Pinpoint the cell where the given text exists, returning its [X, Y] midpoint coordinate. 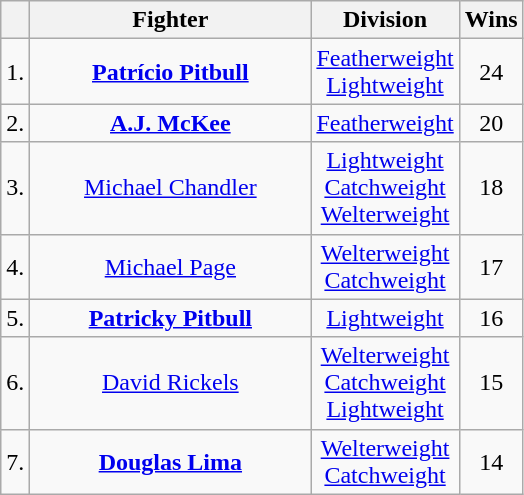
WelterweightCatchweightLightweight [385, 383]
Patricky Pitbull [170, 318]
Michael Page [170, 266]
24 [491, 72]
15 [491, 383]
FeatherweightLightweight [385, 72]
5. [16, 318]
David Rickels [170, 383]
Lightweight [385, 318]
Michael Chandler [170, 188]
7. [16, 462]
18 [491, 188]
Division [385, 20]
Fighter [170, 20]
Featherweight [385, 123]
20 [491, 123]
17 [491, 266]
LightweightCatchweightWelterweight [385, 188]
2. [16, 123]
4. [16, 266]
1. [16, 72]
A.J. McKee [170, 123]
Wins [491, 20]
14 [491, 462]
Douglas Lima [170, 462]
16 [491, 318]
Patrício Pitbull [170, 72]
6. [16, 383]
3. [16, 188]
